Identify which cell holds the provided text, then report its [x, y] central coordinate. 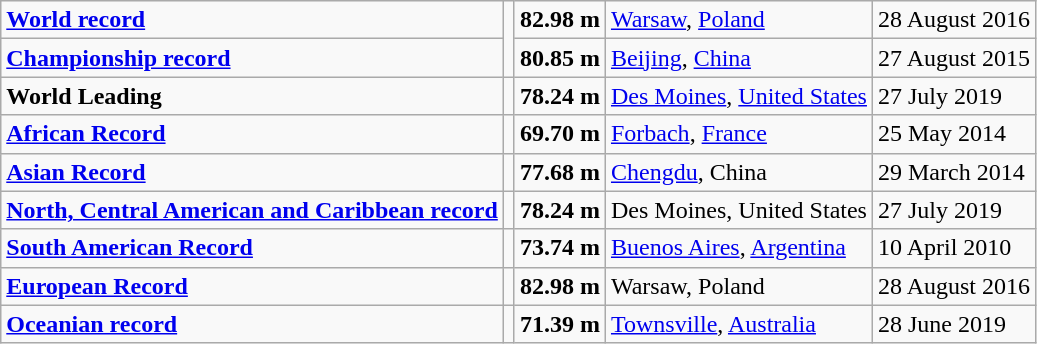
77.68 m [560, 172]
69.70 m [560, 134]
10 April 2010 [954, 248]
27 August 2015 [954, 58]
Championship record [252, 58]
African Record [252, 134]
73.74 m [560, 248]
World record [252, 20]
29 March 2014 [954, 172]
Beijing, China [738, 58]
25 May 2014 [954, 134]
71.39 m [560, 324]
Buenos Aires, Argentina [738, 248]
Forbach, France [738, 134]
European Record [252, 286]
28 June 2019 [954, 324]
North, Central American and Caribbean record [252, 210]
80.85 m [560, 58]
Chengdu, China [738, 172]
South American Record [252, 248]
Townsville, Australia [738, 324]
Asian Record [252, 172]
World Leading [252, 96]
Oceanian record [252, 324]
